Capture the cell that displays the provided text and extract its [x, y] central coordinate. 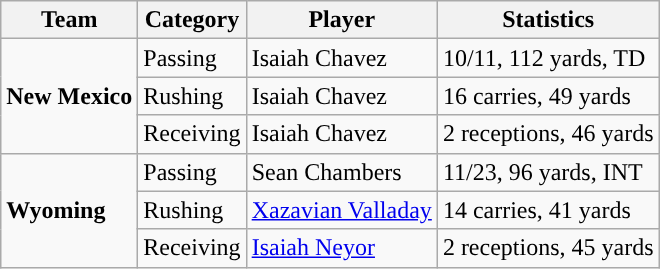
Wyoming [70, 210]
Xazavian Valladay [342, 210]
2 receptions, 45 yards [548, 248]
Category [192, 20]
Player [342, 20]
10/11, 112 yards, TD [548, 58]
14 carries, 41 yards [548, 210]
16 carries, 49 yards [548, 96]
11/23, 96 yards, INT [548, 172]
Sean Chambers [342, 172]
Team [70, 20]
2 receptions, 46 yards [548, 134]
Isaiah Neyor [342, 248]
New Mexico [70, 96]
Statistics [548, 20]
